Return the [x, y] coordinate for the center point of the cell that contains the specified text.  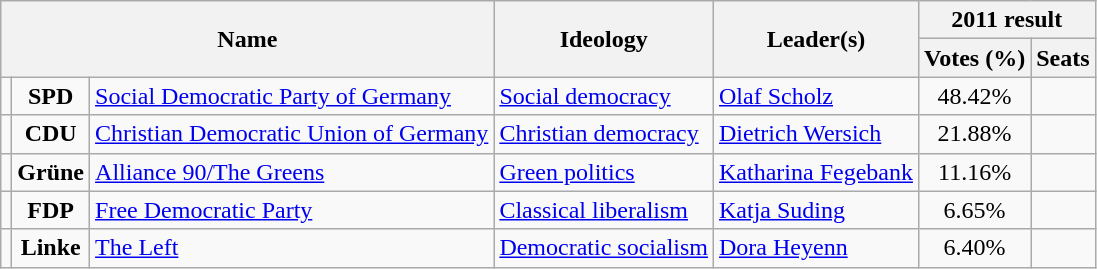
The Left [292, 248]
Votes (%) [974, 58]
Christian democracy [604, 134]
2011 result [1006, 20]
FDP [51, 210]
Christian Democratic Union of Germany [292, 134]
48.42% [974, 96]
21.88% [974, 134]
SPD [51, 96]
Ideology [604, 39]
Social democracy [604, 96]
Leader(s) [816, 39]
Olaf Scholz [816, 96]
Dora Heyenn [816, 248]
Linke [51, 248]
Social Democratic Party of Germany [292, 96]
Green politics [604, 172]
CDU [51, 134]
Free Democratic Party [292, 210]
Democratic socialism [604, 248]
Classical liberalism [604, 210]
Grüne [51, 172]
Katharina Fegebank [816, 172]
Alliance 90/The Greens [292, 172]
6.40% [974, 248]
Seats [1063, 58]
6.65% [974, 210]
Name [248, 39]
Dietrich Wersich [816, 134]
Katja Suding [816, 210]
11.16% [974, 172]
